Extract the [x, y] coordinate from the center of the cell holding the provided text.  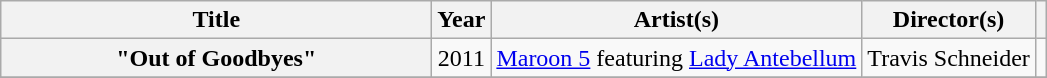
Title [216, 20]
Year [462, 20]
Artist(s) [676, 20]
Maroon 5 featuring Lady Antebellum [676, 58]
2011 [462, 58]
Travis Schneider [949, 58]
"Out of Goodbyes" [216, 58]
Director(s) [949, 20]
